From the cell containing the given text, extract its center point as (x, y) coordinate. 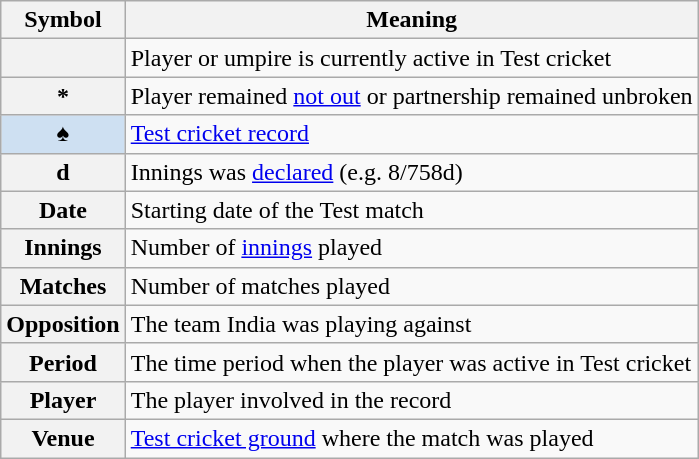
d (63, 172)
Starting date of the Test match (412, 210)
Meaning (412, 20)
Player or umpire is currently active in Test cricket (412, 58)
Venue (63, 438)
Number of matches played (412, 286)
Innings (63, 248)
The player involved in the record (412, 400)
Opposition (63, 324)
Player (63, 400)
Date (63, 210)
Symbol (63, 20)
Test cricket ground where the match was played (412, 438)
Number of innings played (412, 248)
The team India was playing against (412, 324)
Test cricket record (412, 134)
Player remained not out or partnership remained unbroken (412, 96)
The time period when the player was active in Test cricket (412, 362)
Period (63, 362)
Matches (63, 286)
* (63, 96)
♠ (63, 134)
Innings was declared (e.g. 8/758d) (412, 172)
